From the cell containing the given text, extract its center point as (x, y) coordinate. 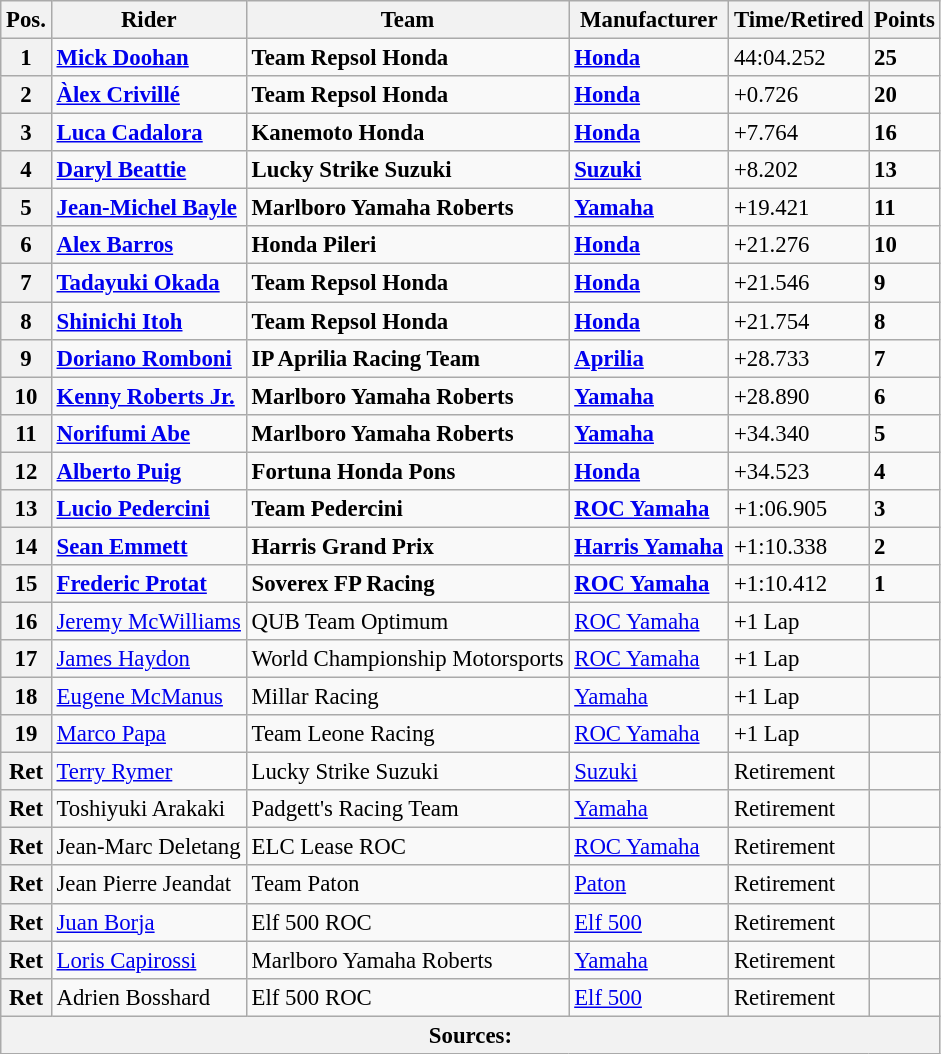
+1:10.338 (799, 546)
QUB Team Optimum (408, 621)
Harris Grand Prix (408, 546)
+1:06.905 (799, 509)
+1:10.412 (799, 584)
Marco Papa (148, 734)
Sources: (470, 1035)
Shinichi Itoh (148, 321)
14 (26, 546)
ELC Lease ROC (408, 847)
Kanemoto Honda (408, 133)
Adrien Bosshard (148, 997)
Tadayuki Okada (148, 283)
Àlex Crivillé (148, 95)
Team Leone Racing (408, 734)
Daryl Beattie (148, 170)
+34.340 (799, 433)
Sean Emmett (148, 546)
Terry Rymer (148, 772)
Alex Barros (148, 245)
Harris Yamaha (649, 546)
Millar Racing (408, 697)
Team Paton (408, 885)
Alberto Puig (148, 471)
18 (26, 697)
Kenny Roberts Jr. (148, 396)
Paton (649, 885)
Pos. (26, 20)
Soverex FP Racing (408, 584)
+21.754 (799, 321)
Mick Doohan (148, 58)
+21.276 (799, 245)
15 (26, 584)
+21.546 (799, 283)
Team (408, 20)
+0.726 (799, 95)
+7.764 (799, 133)
Time/Retired (799, 20)
IP Aprilia Racing Team (408, 358)
12 (26, 471)
+28.890 (799, 396)
19 (26, 734)
Eugene McManus (148, 697)
Frederic Protat (148, 584)
+28.733 (799, 358)
Fortuna Honda Pons (408, 471)
Jeremy McWilliams (148, 621)
Doriano Romboni (148, 358)
Luca Cadalora (148, 133)
World Championship Motorsports (408, 659)
Loris Capirossi (148, 960)
25 (904, 58)
Jean-Marc Deletang (148, 847)
Juan Borja (148, 922)
Aprilia (649, 358)
Rider (148, 20)
Jean-Michel Bayle (148, 208)
Toshiyuki Arakaki (148, 809)
+34.523 (799, 471)
44:04.252 (799, 58)
Padgett's Racing Team (408, 809)
Team Pedercini (408, 509)
Jean Pierre Jeandat (148, 885)
17 (26, 659)
20 (904, 95)
+8.202 (799, 170)
Manufacturer (649, 20)
Norifumi Abe (148, 433)
Lucio Pedercini (148, 509)
+19.421 (799, 208)
Honda Pileri (408, 245)
James Haydon (148, 659)
Points (904, 20)
